For the text-containing cell, return its midpoint in (x, y) coordinate format. 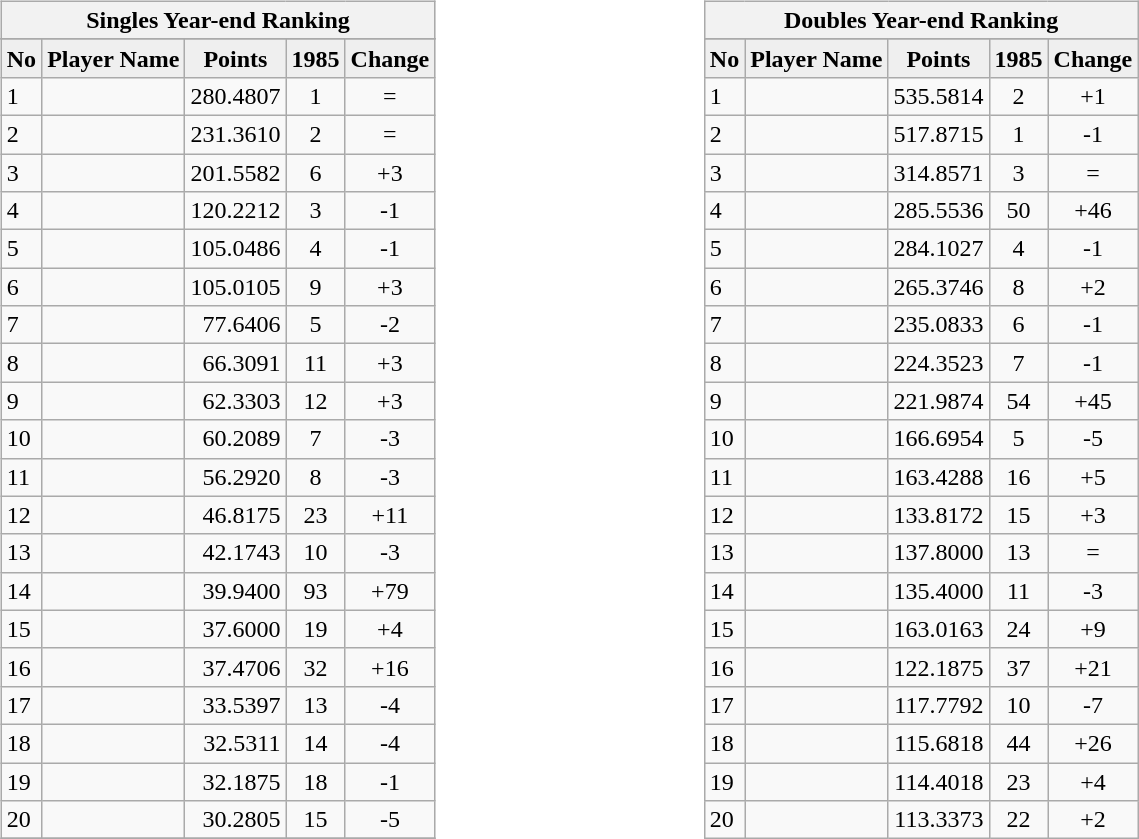
-2 (390, 325)
231.3610 (236, 134)
56.2920 (236, 477)
137.8000 (938, 553)
114.4018 (938, 781)
-7 (1093, 705)
235.0833 (938, 325)
50 (1018, 211)
46.8175 (236, 515)
+45 (1093, 401)
117.7792 (938, 705)
+79 (390, 591)
535.5814 (938, 96)
120.2212 (236, 211)
37.6000 (236, 629)
42.1743 (236, 553)
113.3373 (938, 820)
39.9400 (236, 591)
24 (1018, 629)
Singles Year-end Ranking (218, 20)
163.4288 (938, 477)
32.5311 (236, 743)
221.9874 (938, 401)
32 (316, 667)
517.8715 (938, 134)
22 (1018, 820)
+26 (1093, 743)
105.0105 (236, 287)
224.3523 (938, 363)
77.6406 (236, 325)
60.2089 (236, 439)
Doubles Year-end Ranking (921, 20)
+46 (1093, 211)
133.8172 (938, 515)
+21 (1093, 667)
33.5397 (236, 705)
115.6818 (938, 743)
54 (1018, 401)
44 (1018, 743)
265.3746 (938, 287)
62.3303 (236, 401)
280.4807 (236, 96)
105.0486 (236, 249)
30.2805 (236, 820)
+9 (1093, 629)
135.4000 (938, 591)
+16 (390, 667)
+1 (1093, 96)
37 (1018, 667)
+5 (1093, 477)
163.0163 (938, 629)
284.1027 (938, 249)
166.6954 (938, 439)
93 (316, 591)
37.4706 (236, 667)
66.3091 (236, 363)
314.8571 (938, 173)
201.5582 (236, 173)
+11 (390, 515)
122.1875 (938, 667)
285.5536 (938, 211)
32.1875 (236, 781)
